Identify which cell holds the provided text, then report its [X, Y] central coordinate. 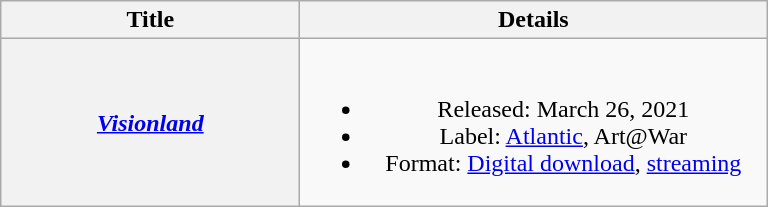
Details [534, 20]
Visionland [150, 122]
Title [150, 20]
Released: March 26, 2021Label: Atlantic, Art@WarFormat: Digital download, streaming [534, 122]
